Search for the cell housing the specified text and yield its (X, Y) center coordinate. 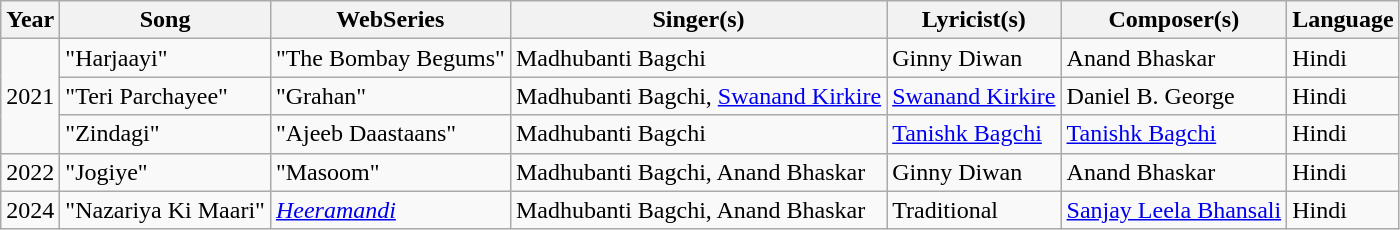
"Masoom" (390, 172)
Sanjay Leela Bhansali (1174, 210)
"Harjaayi" (166, 58)
Daniel B. George (1174, 96)
2021 (30, 96)
"Ajeeb Daastaans" (390, 134)
2024 (30, 210)
Composer(s) (1174, 20)
"The Bombay Begums" (390, 58)
Language (1343, 20)
"Teri Parchayee" (166, 96)
"Zindagi" (166, 134)
"Nazariya Ki Maari" (166, 210)
2022 (30, 172)
Year (30, 20)
Song (166, 20)
Swanand Kirkire (974, 96)
WebSeries (390, 20)
Lyricist(s) (974, 20)
Madhubanti Bagchi, Swanand Kirkire (698, 96)
"Grahan" (390, 96)
Heeramandi (390, 210)
Traditional (974, 210)
Singer(s) (698, 20)
"Jogiye" (166, 172)
